Determine the [x, y] coordinate at the center of the cell enclosing the given text.  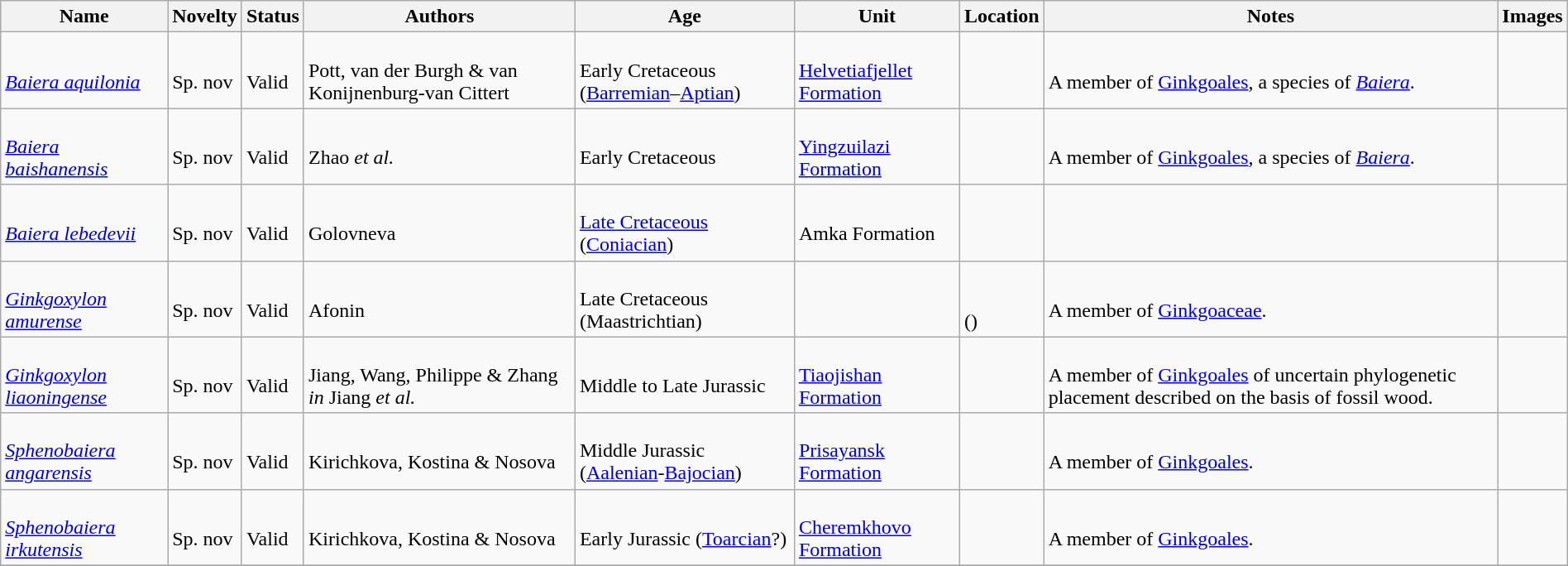
Late Cretaceous (Maastrichtian) [685, 299]
Baiera baishanensis [84, 146]
Age [685, 17]
Middle to Late Jurassic [685, 375]
A member of Ginkgoaceae. [1270, 299]
Golovneva [439, 223]
Name [84, 17]
Middle Jurassic (Aalenian-Bajocian) [685, 451]
Baiera aquilonia [84, 70]
Early Cretaceous (Barremian–Aptian) [685, 70]
Notes [1270, 17]
Novelty [205, 17]
Location [1002, 17]
Cheremkhovo Formation [877, 527]
Status [273, 17]
Baiera lebedevii [84, 223]
Late Cretaceous (Coniacian) [685, 223]
() [1002, 299]
Zhao et al. [439, 146]
Sphenobaiеra irkutensis [84, 527]
Unit [877, 17]
Authors [439, 17]
Pott, van der Burgh & van Konijnenburg-van Cittert [439, 70]
Ginkgoxylon amurense [84, 299]
Ginkgoxylon liaoningense [84, 375]
Prisayansk Formation [877, 451]
Early Jurassic (Toarcian?) [685, 527]
Sphenobaiеra angarensis [84, 451]
Tiaojishan Formation [877, 375]
Images [1532, 17]
Amka Formation [877, 223]
Early Cretaceous [685, 146]
Afonin [439, 299]
Helvetiafjellet Formation [877, 70]
Jiang, Wang, Philippe & Zhang in Jiang et al. [439, 375]
Yingzuilazi Formation [877, 146]
A member of Ginkgoales of uncertain phylogenetic placement described on the basis of fossil wood. [1270, 375]
